Scan for the cell matching the given text and deliver its [X, Y] coordinate at center. 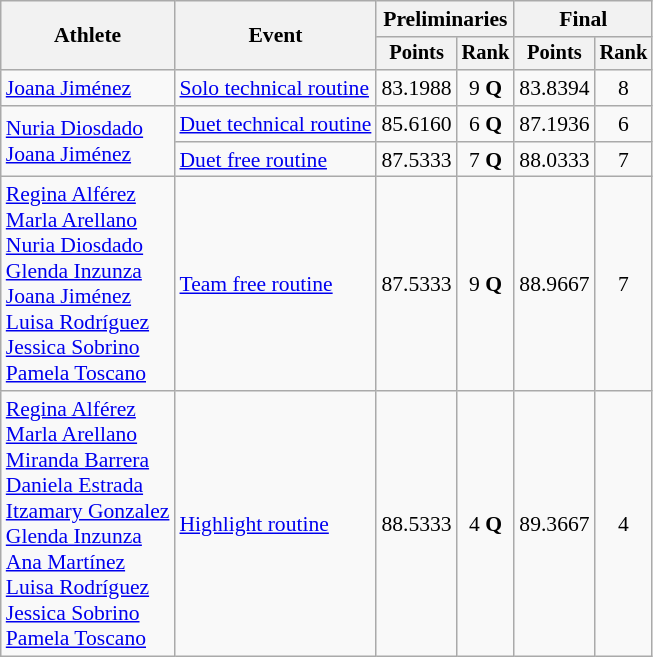
Team free routine [275, 284]
88.9667 [554, 284]
7 Q [486, 160]
Athlete [88, 36]
Regina AlférezMarla ArellanoMiranda BarreraDaniela EstradaItzamary GonzalezGlenda InzunzaAna MartínezLuisa RodríguezJessica Sobrino Pamela Toscano [88, 524]
Regina AlférezMarla ArellanoNuria DiosdadoGlenda InzunzaJoana JiménezLuisa RodríguezJessica Sobrino Pamela Toscano [88, 284]
88.5333 [416, 524]
Final [583, 19]
88.0333 [554, 160]
4 [624, 524]
87.1936 [554, 124]
4 Q [486, 524]
Duet free routine [275, 160]
89.3667 [554, 524]
83.8394 [554, 88]
Solo technical routine [275, 88]
6 [624, 124]
8 [624, 88]
Duet technical routine [275, 124]
Joana Jiménez [88, 88]
83.1988 [416, 88]
6 Q [486, 124]
Event [275, 36]
Highlight routine [275, 524]
Nuria DiosdadoJoana Jiménez [88, 142]
85.6160 [416, 124]
Preliminaries [445, 19]
